Locate the cell with the specified text and output its (x, y) center coordinate. 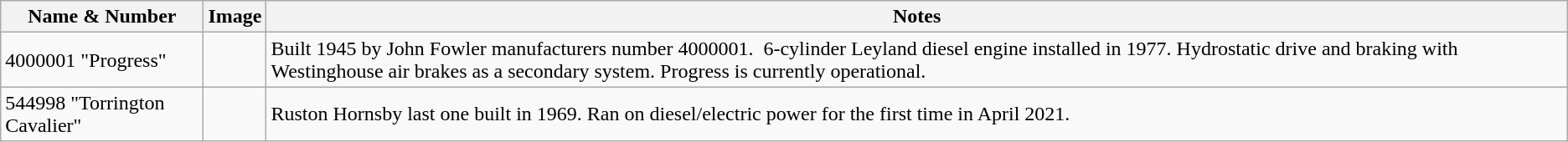
Notes (916, 17)
4000001 "Progress" (102, 60)
Ruston Hornsby last one built in 1969. Ran on diesel/electric power for the first time in April 2021. (916, 114)
Image (235, 17)
544998 "Torrington Cavalier" (102, 114)
Name & Number (102, 17)
